Pinpoint the cell where the given text exists, returning its [x, y] midpoint coordinate. 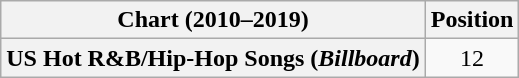
Position [472, 20]
12 [472, 58]
Chart (2010–2019) [213, 20]
US Hot R&B/Hip-Hop Songs (Billboard) [213, 58]
